Find where the given text appears and provide that cell's center as (X, Y) coordinate. 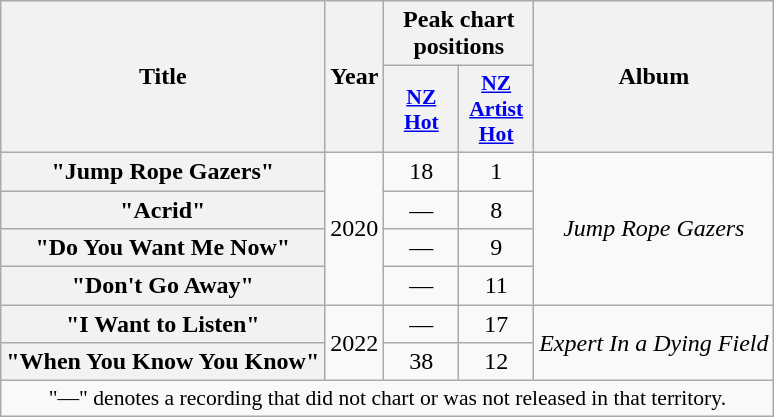
Year (354, 77)
"I Want to Listen" (163, 324)
2022 (354, 343)
Peak chart positions (459, 34)
18 (422, 171)
Jump Rope Gazers (654, 228)
11 (496, 286)
1 (496, 171)
2020 (354, 228)
17 (496, 324)
"When You Know You Know" (163, 362)
"—" denotes a recording that did not chart or was not released in that territory. (388, 399)
Title (163, 77)
"Don't Go Away" (163, 286)
"Acrid" (163, 209)
Album (654, 77)
9 (496, 248)
"Do You Want Me Now" (163, 248)
NZArtistHot (496, 110)
38 (422, 362)
"Jump Rope Gazers" (163, 171)
8 (496, 209)
NZHot (422, 110)
Expert In a Dying Field (654, 343)
12 (496, 362)
